For the text-containing cell, return its midpoint in [X, Y] coordinate format. 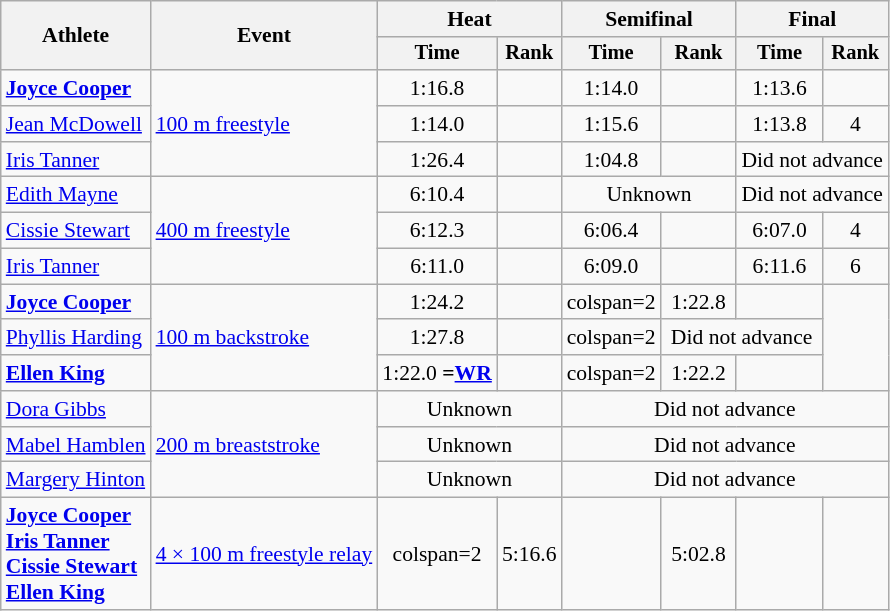
Final [812, 19]
Margery Hinton [76, 480]
5:02.8 [699, 554]
Ellen King [76, 373]
1:26.4 [437, 160]
1:27.8 [437, 338]
Edith Mayne [76, 195]
5:16.6 [530, 554]
1:15.6 [612, 124]
Heat [469, 19]
6:11.0 [437, 267]
6:10.4 [437, 195]
6:12.3 [437, 231]
1:22.2 [699, 373]
Dora Gibbs [76, 409]
1:04.8 [612, 160]
1:13.8 [779, 124]
1:24.2 [437, 302]
1:22.0 =WR [437, 373]
6:11.6 [779, 267]
Event [264, 36]
Mabel Hamblen [76, 445]
Athlete [76, 36]
1:22.8 [699, 302]
Joyce CooperIris TannerCissie StewartEllen King [76, 554]
Phyllis Harding [76, 338]
Cissie Stewart [76, 231]
6 [856, 267]
Semifinal [650, 19]
Jean McDowell [76, 124]
6:07.0 [779, 231]
200 m breaststroke [264, 444]
1:13.6 [779, 88]
100 m backstroke [264, 338]
400 m freestyle [264, 230]
100 m freestyle [264, 124]
6:09.0 [612, 267]
4 × 100 m freestyle relay [264, 554]
6:06.4 [612, 231]
1:16.8 [437, 88]
